Find where the given text appears and provide that cell's center as [x, y] coordinate. 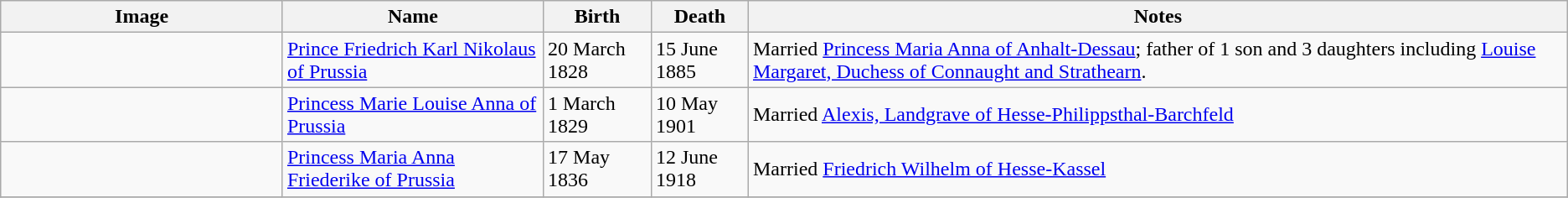
Married Friedrich Wilhelm of Hesse-Kassel [1158, 169]
Death [699, 17]
Married Princess Maria Anna of Anhalt-Dessau; father of 1 son and 3 daughters including Louise Margaret, Duchess of Connaught and Strathearn. [1158, 60]
Name [412, 17]
1 March 1829 [598, 114]
Prince Friedrich Karl Nikolaus of Prussia [412, 60]
Image [142, 17]
10 May 1901 [699, 114]
20 March 1828 [598, 60]
Princess Marie Louise Anna of Prussia [412, 114]
12 June 1918 [699, 169]
15 June 1885 [699, 60]
17 May 1836 [598, 169]
Notes [1158, 17]
Married Alexis, Landgrave of Hesse-Philippsthal-Barchfeld [1158, 114]
Princess Maria Anna Friederike of Prussia [412, 169]
Birth [598, 17]
